Return [x, y] of the center of cell containing provided text 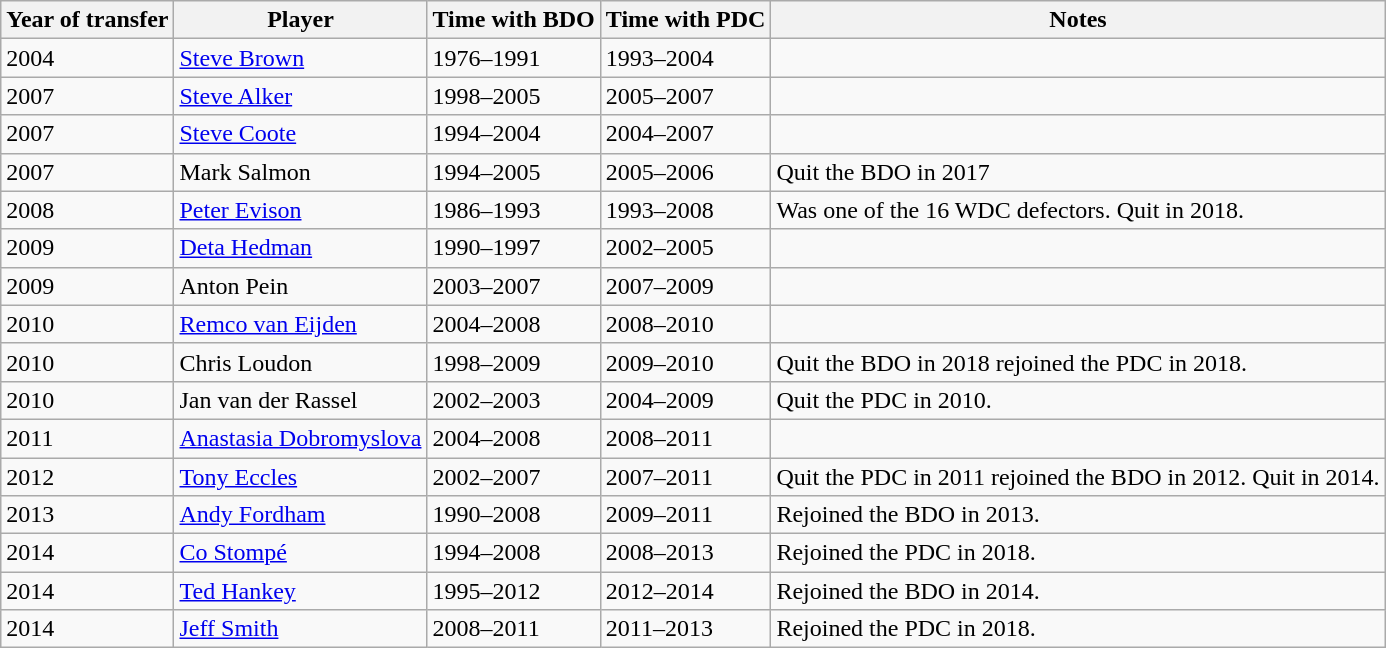
2007–2009 [686, 286]
2007–2011 [686, 477]
1990–1997 [514, 248]
1994–2004 [514, 134]
Ted Hankey [300, 591]
2002–2007 [514, 477]
2009–2010 [686, 362]
2012 [88, 477]
1998–2009 [514, 362]
Jeff Smith [300, 629]
Rejoined the BDO in 2013. [1078, 515]
2008–2013 [686, 553]
1994–2008 [514, 553]
2013 [88, 515]
Quit the BDO in 2018 rejoined the PDC in 2018. [1078, 362]
Mark Salmon [300, 172]
Jan van der Rassel [300, 400]
2003–2007 [514, 286]
Andy Fordham [300, 515]
2008 [88, 210]
Time with BDO [514, 20]
2009–2011 [686, 515]
Steve Coote [300, 134]
Remco van Eijden [300, 324]
2004–2007 [686, 134]
Quit the PDC in 2010. [1078, 400]
Notes [1078, 20]
Player [300, 20]
1995–2012 [514, 591]
2011 [88, 438]
2005–2006 [686, 172]
2002–2003 [514, 400]
Peter Evison [300, 210]
2004 [88, 58]
1986–1993 [514, 210]
Steve Brown [300, 58]
Year of transfer [88, 20]
2002–2005 [686, 248]
Steve Alker [300, 96]
Deta Hedman [300, 248]
2008–2010 [686, 324]
2012–2014 [686, 591]
Chris Loudon [300, 362]
1990–2008 [514, 515]
2004–2009 [686, 400]
Rejoined the BDO in 2014. [1078, 591]
Was one of the 16 WDC defectors. Quit in 2018. [1078, 210]
Tony Eccles [300, 477]
2005–2007 [686, 96]
1993–2004 [686, 58]
1976–1991 [514, 58]
2011–2013 [686, 629]
Anastasia Dobromyslova [300, 438]
Co Stompé [300, 553]
Quit the PDC in 2011 rejoined the BDO in 2012. Quit in 2014. [1078, 477]
1998–2005 [514, 96]
Quit the BDO in 2017 [1078, 172]
Time with PDC [686, 20]
1993–2008 [686, 210]
1994–2005 [514, 172]
Anton Pein [300, 286]
